Output the (x, y) coordinate of the center of the cell containing the given text.  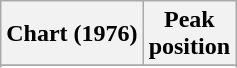
Peakposition (189, 34)
Chart (1976) (72, 34)
